Locate the cell with the specified text and output its (x, y) center coordinate. 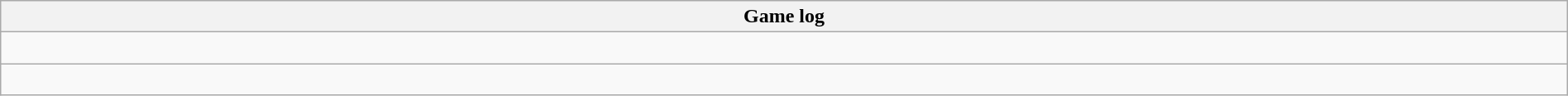
Game log (784, 17)
